Capture the cell that displays the provided text and extract its (X, Y) central coordinate. 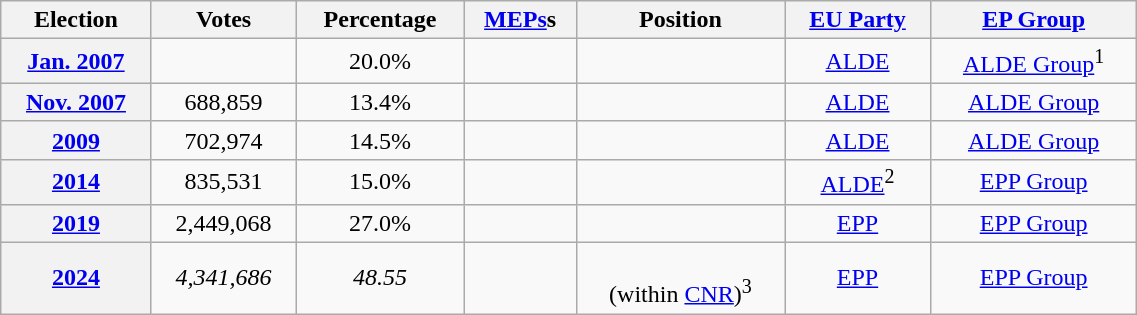
Election (76, 20)
MEPss (520, 20)
ALDE2 (858, 182)
14.5% (380, 140)
2019 (76, 223)
702,974 (224, 140)
Votes (224, 20)
4,341,686 (224, 278)
688,859 (224, 102)
2009 (76, 140)
20.0% (380, 62)
EP Group (1033, 20)
2014 (76, 182)
48.55 (380, 278)
835,531 (224, 182)
Jan. 2007 (76, 62)
(within CNR)3 (680, 278)
ALDE Group1 (1033, 62)
13.4% (380, 102)
2024 (76, 278)
Position (680, 20)
EU Party (858, 20)
2,449,068 (224, 223)
Nov. 2007 (76, 102)
27.0% (380, 223)
Percentage (380, 20)
15.0% (380, 182)
